Provide the (x, y) coordinate of the cell's center where the given text is located.  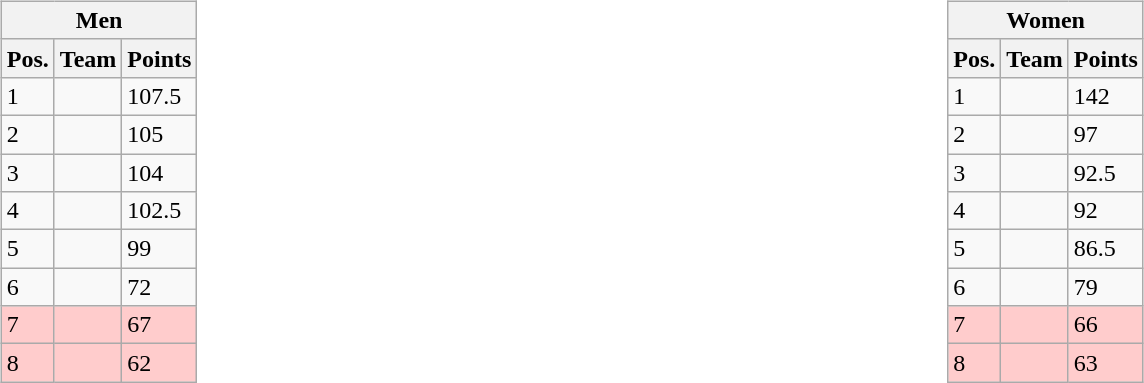
Women (1046, 20)
107.5 (160, 96)
63 (1106, 363)
86.5 (1106, 249)
67 (160, 325)
99 (160, 249)
Men (99, 20)
104 (160, 173)
105 (160, 134)
142 (1106, 96)
72 (160, 287)
92.5 (1106, 173)
79 (1106, 287)
102.5 (160, 211)
62 (160, 363)
92 (1106, 211)
97 (1106, 134)
66 (1106, 325)
